Provide the [x, y] coordinate of the cell's center where the given text is located.  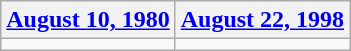
August 22, 1998 [262, 20]
August 10, 1980 [88, 20]
